Locate the cell with the specified text and output its [X, Y] center coordinate. 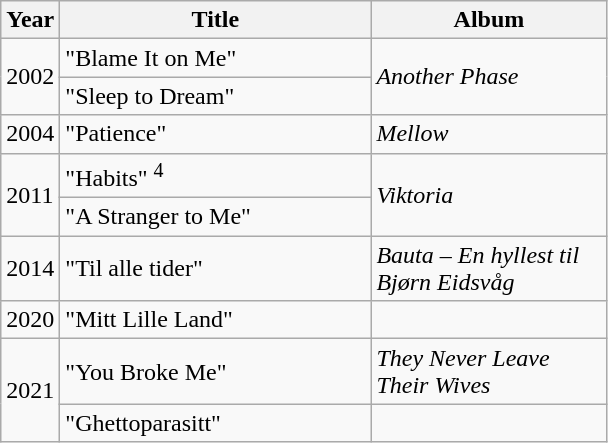
2004 [30, 134]
2021 [30, 390]
"You Broke Me" [216, 372]
"Mitt Lille Land" [216, 320]
Year [30, 20]
2020 [30, 320]
2014 [30, 268]
2002 [30, 77]
"Ghettoparasitt" [216, 423]
"Til alle tider" [216, 268]
"Blame It on Me" [216, 58]
Title [216, 20]
"Sleep to Dream" [216, 96]
"A Stranger to Me" [216, 217]
"Patience" [216, 134]
Album [489, 20]
They Never Leave Their Wives [489, 372]
Bauta – En hyllest til Bjørn Eidsvåg [489, 268]
Mellow [489, 134]
2011 [30, 194]
Viktoria [489, 194]
Another Phase [489, 77]
"Habits" 4 [216, 176]
